Extract the (x, y) coordinate from the center of the cell holding the provided text.  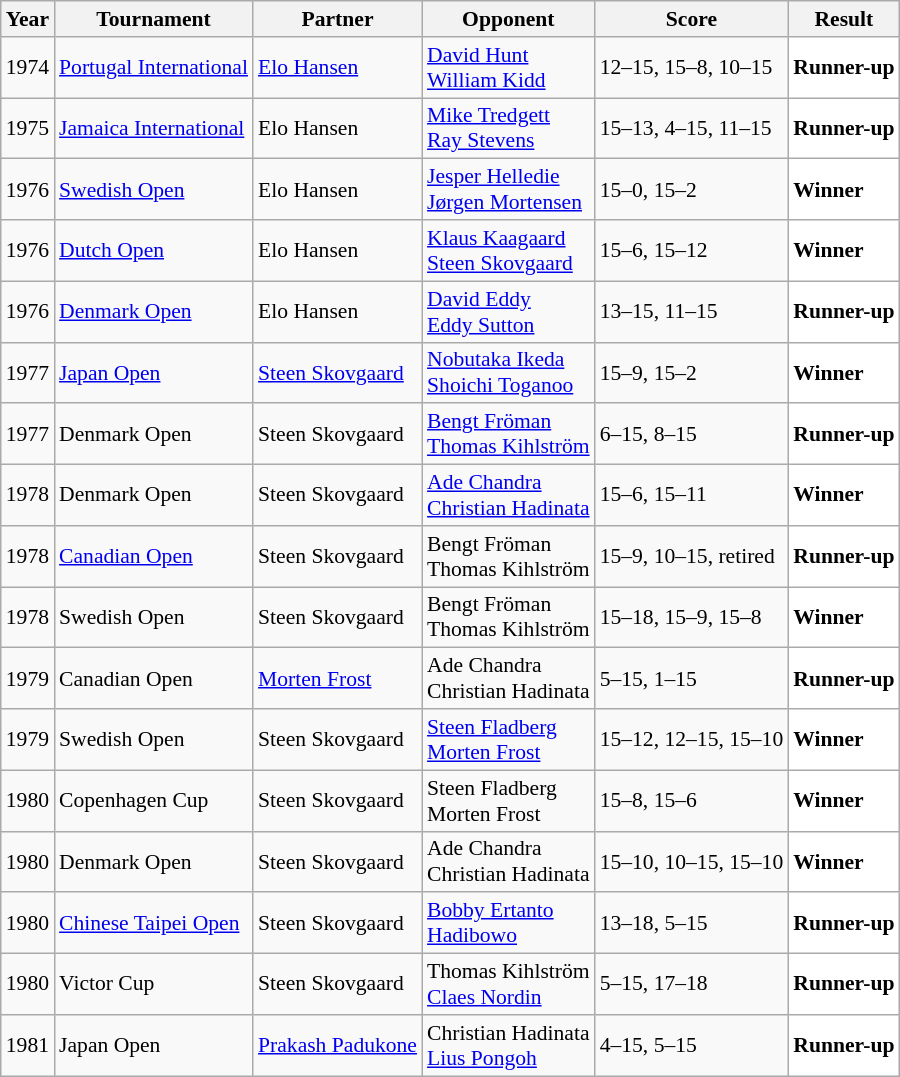
Tournament (154, 19)
Opponent (508, 19)
15–6, 15–12 (692, 250)
13–15, 11–15 (692, 312)
5–15, 17–18 (692, 984)
Dutch Open (154, 250)
1974 (28, 68)
15–13, 4–15, 11–15 (692, 128)
Jesper Helledie Jørgen Mortensen (508, 190)
12–15, 15–8, 10–15 (692, 68)
15–18, 15–9, 15–8 (692, 618)
Nobutaka Ikeda Shoichi Toganoo (508, 372)
Prakash Padukone (338, 1046)
15–0, 15–2 (692, 190)
Portugal International (154, 68)
5–15, 1–15 (692, 678)
Result (844, 19)
Mike Tredgett Ray Stevens (508, 128)
4–15, 5–15 (692, 1046)
13–18, 5–15 (692, 924)
6–15, 8–15 (692, 434)
15–6, 15–11 (692, 496)
Christian Hadinata Lius Pongoh (508, 1046)
1975 (28, 128)
Jamaica International (154, 128)
Score (692, 19)
Year (28, 19)
15–10, 10–15, 15–10 (692, 862)
Morten Frost (338, 678)
Klaus Kaagaard Steen Skovgaard (508, 250)
Victor Cup (154, 984)
Thomas Kihlström Claes Nordin (508, 984)
1981 (28, 1046)
Copenhagen Cup (154, 800)
15–12, 12–15, 15–10 (692, 740)
15–9, 10–15, retired (692, 556)
Chinese Taipei Open (154, 924)
Partner (338, 19)
Bobby Ertanto Hadibowo (508, 924)
David Hunt William Kidd (508, 68)
David Eddy Eddy Sutton (508, 312)
15–9, 15–2 (692, 372)
15–8, 15–6 (692, 800)
